Capture the cell that displays the provided text and extract its (x, y) central coordinate. 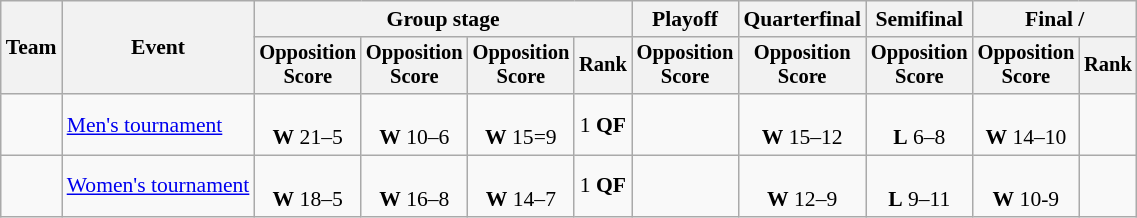
W 16–8 (414, 186)
Group stage (442, 19)
L 9–11 (920, 186)
Final / (1055, 19)
Team (32, 48)
W 10–6 (414, 124)
Semifinal (920, 19)
L 6–8 (920, 124)
W 12–9 (802, 186)
W 15=9 (522, 124)
Playoff (686, 19)
W 21–5 (308, 124)
Men's tournament (158, 124)
W 14–10 (1026, 124)
W 10-9 (1026, 186)
Event (158, 48)
W 14–7 (522, 186)
W 18–5 (308, 186)
Women's tournament (158, 186)
Quarterfinal (802, 19)
W 15–12 (802, 124)
